Output the (X, Y) coordinate of the center of the cell containing the given text.  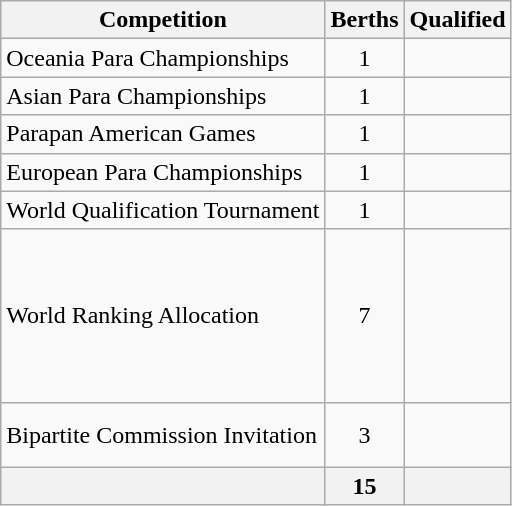
World Ranking Allocation (163, 316)
World Qualification Tournament (163, 210)
Berths (364, 20)
Bipartite Commission Invitation (163, 434)
Oceania Para Championships (163, 58)
Competition (163, 20)
15 (364, 486)
Parapan American Games (163, 134)
3 (364, 434)
Asian Para Championships (163, 96)
European Para Championships (163, 172)
7 (364, 316)
Qualified (458, 20)
